Identify which cell holds the provided text, then report its [x, y] central coordinate. 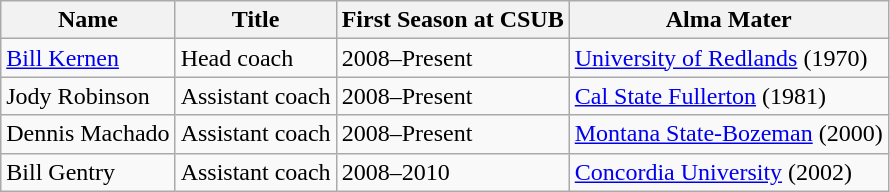
Jody Robinson [88, 96]
Name [88, 20]
Bill Gentry [88, 172]
University of Redlands (1970) [728, 58]
Concordia University (2002) [728, 172]
Bill Kernen [88, 58]
Title [256, 20]
Montana State-Bozeman (2000) [728, 134]
Dennis Machado [88, 134]
2008–2010 [452, 172]
Alma Mater [728, 20]
Cal State Fullerton (1981) [728, 96]
Head coach [256, 58]
First Season at CSUB [452, 20]
